Detect which cell encompasses the target text, then output its [x, y] center coordinate. 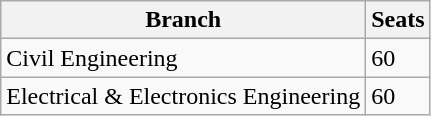
Seats [398, 20]
Electrical & Electronics Engineering [184, 96]
Branch [184, 20]
Civil Engineering [184, 58]
